Search for the cell housing the specified text and yield its [X, Y] center coordinate. 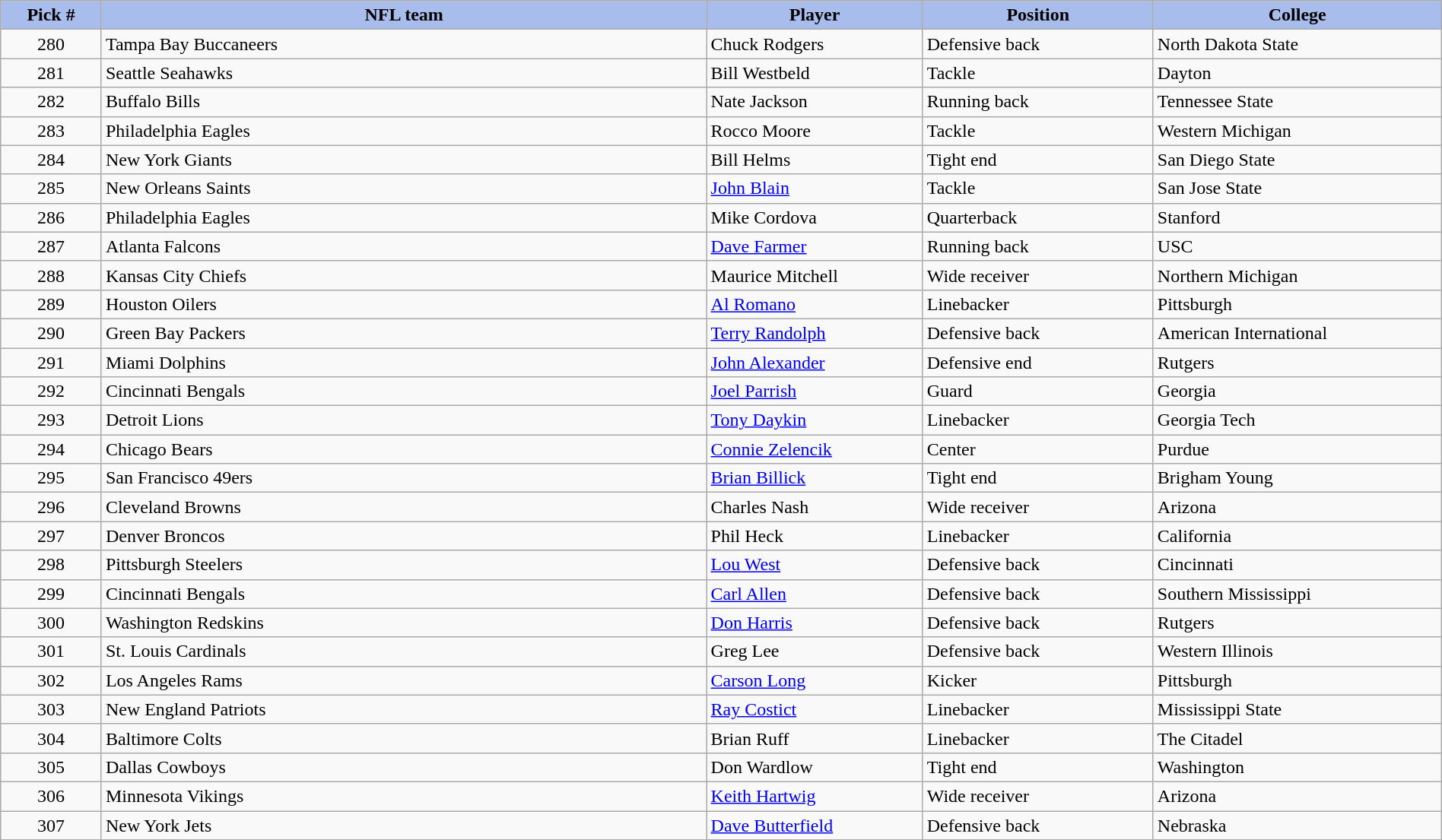
Bill Helms [815, 160]
San Diego State [1297, 160]
298 [52, 565]
Tampa Bay Buccaneers [404, 44]
Terry Randolph [815, 333]
Seattle Seahawks [404, 73]
Dave Butterfield [815, 825]
292 [52, 391]
286 [52, 217]
Bill Westbeld [815, 73]
Atlanta Falcons [404, 246]
Nebraska [1297, 825]
Ray Costict [815, 709]
Charles Nash [815, 507]
Pittsburgh Steelers [404, 565]
Center [1037, 449]
297 [52, 536]
Defensive end [1037, 363]
Washington [1297, 767]
San Francisco 49ers [404, 478]
302 [52, 680]
295 [52, 478]
293 [52, 420]
284 [52, 160]
Stanford [1297, 217]
304 [52, 738]
Kicker [1037, 680]
Lou West [815, 565]
John Blain [815, 189]
Position [1037, 15]
294 [52, 449]
Cincinnati [1297, 565]
Brian Ruff [815, 738]
300 [52, 623]
New York Jets [404, 825]
Brian Billick [815, 478]
Carson Long [815, 680]
283 [52, 131]
American International [1297, 333]
Houston Oilers [404, 304]
North Dakota State [1297, 44]
Mike Cordova [815, 217]
Mississippi State [1297, 709]
289 [52, 304]
Georgia [1297, 391]
Green Bay Packers [404, 333]
John Alexander [815, 363]
Kansas City Chiefs [404, 275]
Purdue [1297, 449]
California [1297, 536]
Brigham Young [1297, 478]
New Orleans Saints [404, 189]
Dave Farmer [815, 246]
Nate Jackson [815, 102]
Detroit Lions [404, 420]
Baltimore Colts [404, 738]
291 [52, 363]
Western Illinois [1297, 651]
Dayton [1297, 73]
Southern Mississippi [1297, 594]
290 [52, 333]
San Jose State [1297, 189]
St. Louis Cardinals [404, 651]
Phil Heck [815, 536]
NFL team [404, 15]
Tennessee State [1297, 102]
305 [52, 767]
USC [1297, 246]
281 [52, 73]
306 [52, 796]
285 [52, 189]
307 [52, 825]
Connie Zelencik [815, 449]
The Citadel [1297, 738]
Don Harris [815, 623]
Western Michigan [1297, 131]
Dallas Cowboys [404, 767]
287 [52, 246]
Tony Daykin [815, 420]
Carl Allen [815, 594]
Cleveland Browns [404, 507]
Chuck Rodgers [815, 44]
282 [52, 102]
Chicago Bears [404, 449]
New York Giants [404, 160]
College [1297, 15]
Player [815, 15]
Minnesota Vikings [404, 796]
Pick # [52, 15]
New England Patriots [404, 709]
Joel Parrish [815, 391]
Denver Broncos [404, 536]
Washington Redskins [404, 623]
296 [52, 507]
Northern Michigan [1297, 275]
Quarterback [1037, 217]
299 [52, 594]
Rocco Moore [815, 131]
Al Romano [815, 304]
Georgia Tech [1297, 420]
Greg Lee [815, 651]
288 [52, 275]
Miami Dolphins [404, 363]
Los Angeles Rams [404, 680]
Keith Hartwig [815, 796]
Buffalo Bills [404, 102]
303 [52, 709]
280 [52, 44]
Don Wardlow [815, 767]
301 [52, 651]
Guard [1037, 391]
Maurice Mitchell [815, 275]
